Find where the given text appears and provide that cell's center as (x, y) coordinate. 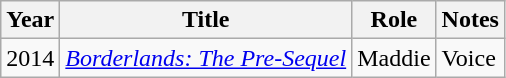
Year (30, 20)
Role (394, 20)
2014 (30, 58)
Notes (470, 20)
Maddie (394, 58)
Voice (470, 58)
Title (206, 20)
Borderlands: The Pre-Sequel (206, 58)
